Search for the cell housing the specified text and yield its (X, Y) center coordinate. 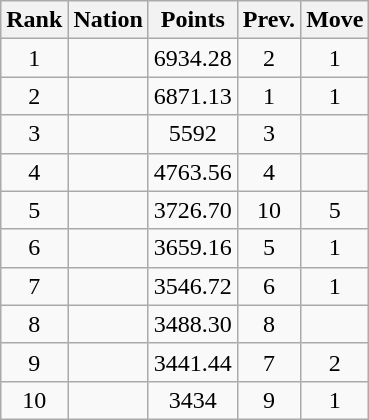
3546.72 (192, 286)
3726.70 (192, 210)
6934.28 (192, 58)
4763.56 (192, 172)
Nation (108, 20)
6871.13 (192, 96)
Prev. (268, 20)
5592 (192, 134)
Points (192, 20)
3659.16 (192, 248)
3441.44 (192, 362)
Rank (34, 20)
Move (335, 20)
3488.30 (192, 324)
3434 (192, 400)
